Extract the [x, y] coordinate from the center of the cell holding the provided text.  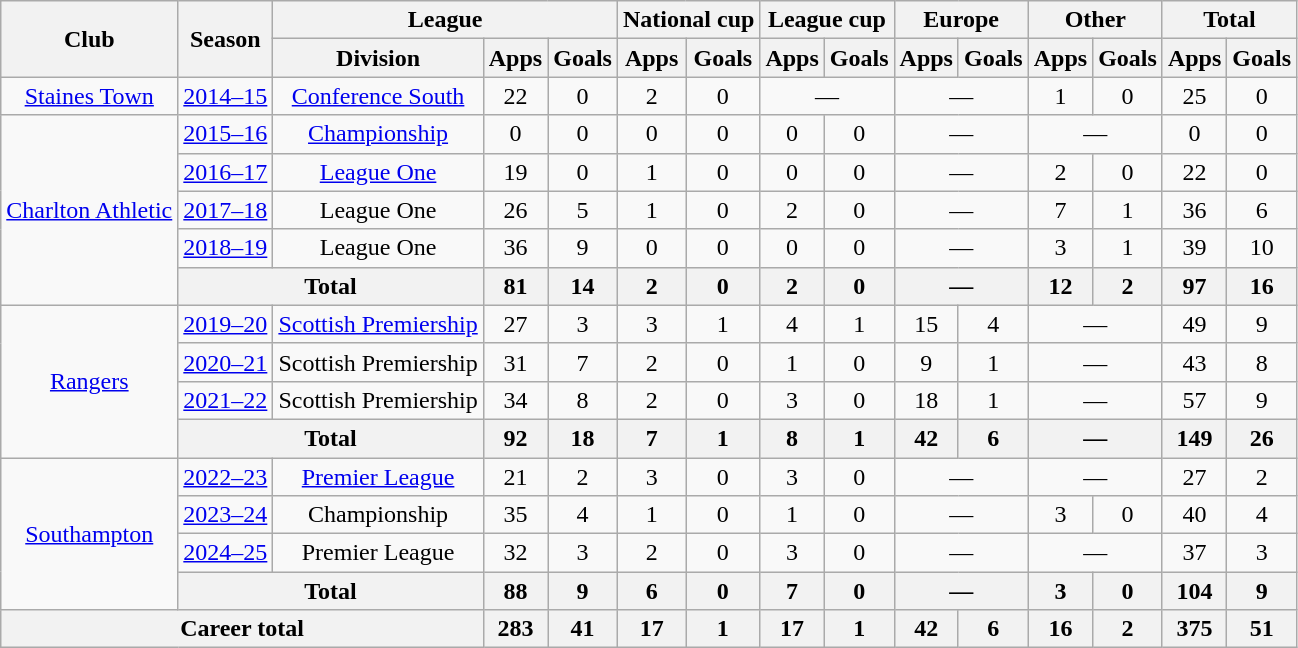
35 [515, 515]
283 [515, 629]
Other [1095, 20]
Conference South [378, 96]
2019–20 [226, 324]
Southampton [90, 534]
19 [515, 172]
Club [90, 39]
Charlton Athletic [90, 210]
League [446, 20]
2024–25 [226, 553]
375 [1194, 629]
2018–19 [226, 248]
51 [1262, 629]
2016–17 [226, 172]
149 [1194, 438]
39 [1194, 248]
12 [1060, 286]
97 [1194, 286]
15 [926, 324]
5 [583, 210]
National cup [688, 20]
14 [583, 286]
49 [1194, 324]
25 [1194, 96]
57 [1194, 400]
Career total [242, 629]
Rangers [90, 381]
Season [226, 39]
92 [515, 438]
Staines Town [90, 96]
31 [515, 362]
34 [515, 400]
37 [1194, 553]
Europe [961, 20]
2023–24 [226, 515]
81 [515, 286]
10 [1262, 248]
43 [1194, 362]
88 [515, 591]
2022–23 [226, 477]
40 [1194, 515]
104 [1194, 591]
2020–21 [226, 362]
2017–18 [226, 210]
Division [378, 58]
21 [515, 477]
41 [583, 629]
32 [515, 553]
League cup [827, 20]
2021–22 [226, 400]
2015–16 [226, 134]
2014–15 [226, 96]
